Determine the (X, Y) coordinate at the center of the cell enclosing the given text.  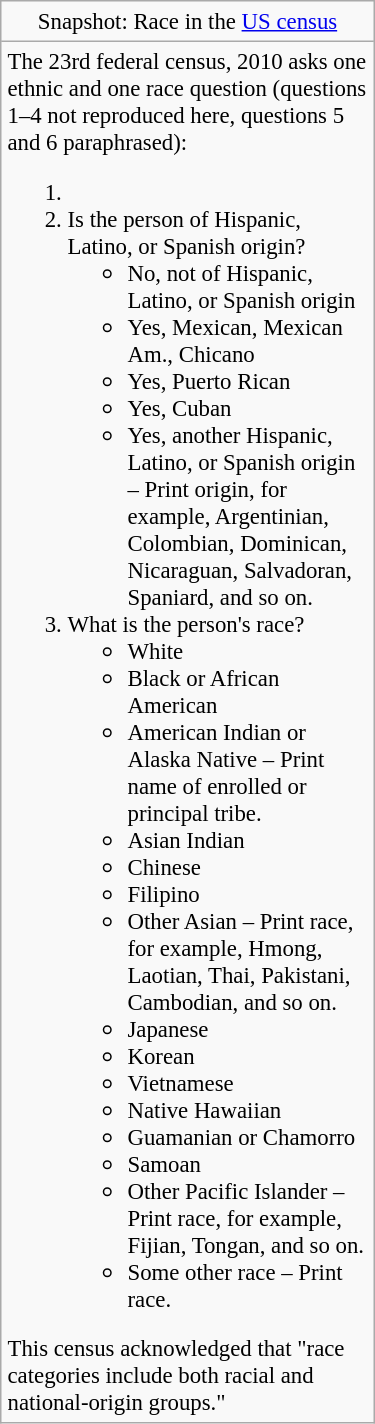
Snapshot: Race in the US census (188, 21)
